Capture the cell that displays the provided text and extract its (X, Y) central coordinate. 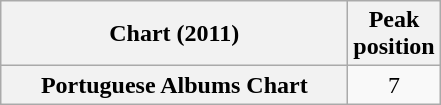
Peakposition (394, 34)
Portuguese Albums Chart (174, 85)
7 (394, 85)
Chart (2011) (174, 34)
